For the text-containing cell, return its midpoint in [X, Y] coordinate format. 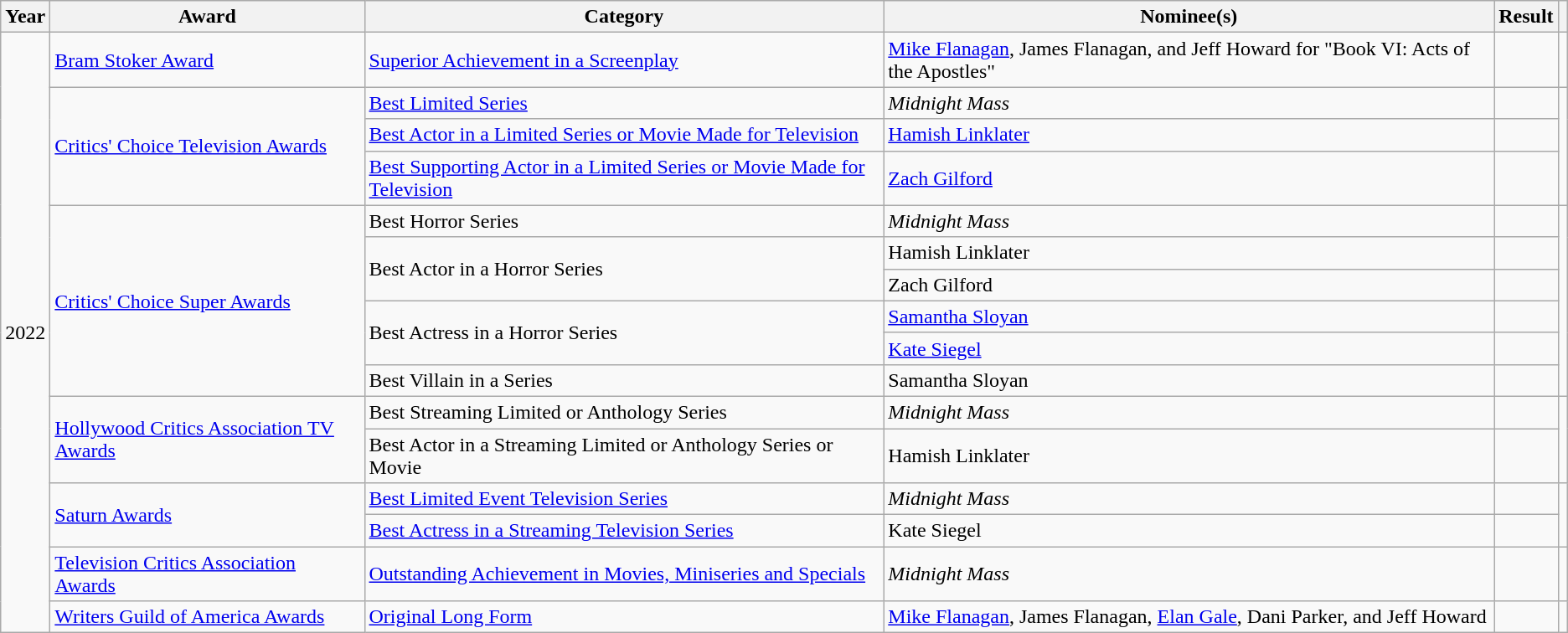
Best Streaming Limited or Anthology Series [624, 412]
Hollywood Critics Association TV Awards [208, 439]
Nominee(s) [1189, 17]
Writers Guild of America Awards [208, 617]
Best Actor in a Horror Series [624, 269]
Best Limited Event Television Series [624, 499]
Mike Flanagan, James Flanagan, and Jeff Howard for "Book VI: Acts of the Apostles" [1189, 60]
Television Critics Association Awards [208, 574]
Best Limited Series [624, 103]
Critics' Choice Television Awards [208, 146]
Bram Stoker Award [208, 60]
Saturn Awards [208, 515]
Year [25, 17]
Best Actress in a Streaming Television Series [624, 531]
Best Horror Series [624, 221]
Category [624, 17]
Critics' Choice Super Awards [208, 301]
2022 [25, 333]
Best Supporting Actor in a Limited Series or Movie Made for Television [624, 178]
Best Villain in a Series [624, 380]
Best Actor in a Limited Series or Movie Made for Television [624, 135]
Outstanding Achievement in Movies, Miniseries and Specials [624, 574]
Original Long Form [624, 617]
Award [208, 17]
Mike Flanagan, James Flanagan, Elan Gale, Dani Parker, and Jeff Howard [1189, 617]
Best Actress in a Horror Series [624, 332]
Best Actor in a Streaming Limited or Anthology Series or Movie [624, 455]
Superior Achievement in a Screenplay [624, 60]
Result [1526, 17]
